Return (x, y) of the center of cell containing provided text 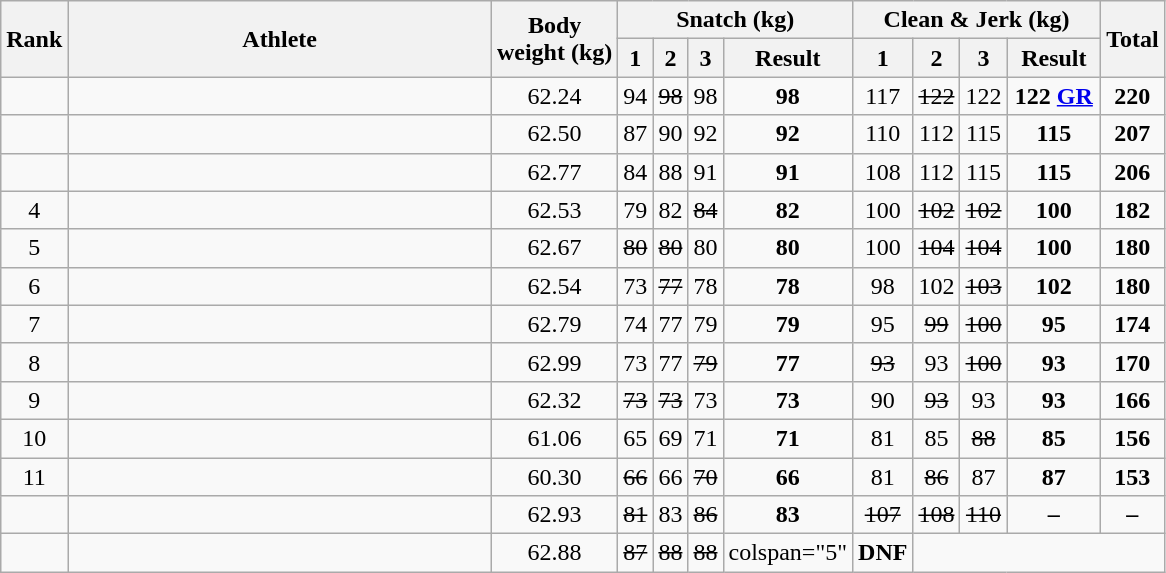
Snatch (kg) (736, 20)
62.93 (554, 515)
153 (1133, 477)
DNF (883, 553)
Clean & Jerk (kg) (977, 20)
8 (34, 362)
62.67 (554, 248)
62.88 (554, 553)
60.30 (554, 477)
174 (1133, 324)
65 (636, 438)
Rank (34, 39)
Athlete (280, 39)
207 (1133, 134)
74 (636, 324)
170 (1133, 362)
94 (636, 96)
117 (883, 96)
62.79 (554, 324)
206 (1133, 172)
182 (1133, 210)
103 (984, 286)
10 (34, 438)
7 (34, 324)
62.32 (554, 400)
9 (34, 400)
6 (34, 286)
5 (34, 248)
62.77 (554, 172)
colspan="5" (788, 553)
62.99 (554, 362)
4 (34, 210)
69 (670, 438)
62.53 (554, 210)
99 (936, 324)
11 (34, 477)
122 GR (1054, 96)
Bodyweight (kg) (554, 39)
62.50 (554, 134)
70 (706, 477)
62.54 (554, 286)
220 (1133, 96)
156 (1133, 438)
107 (883, 515)
62.24 (554, 96)
166 (1133, 400)
Total (1133, 39)
61.06 (554, 438)
